Pinpoint the cell where the given text exists, returning its (x, y) midpoint coordinate. 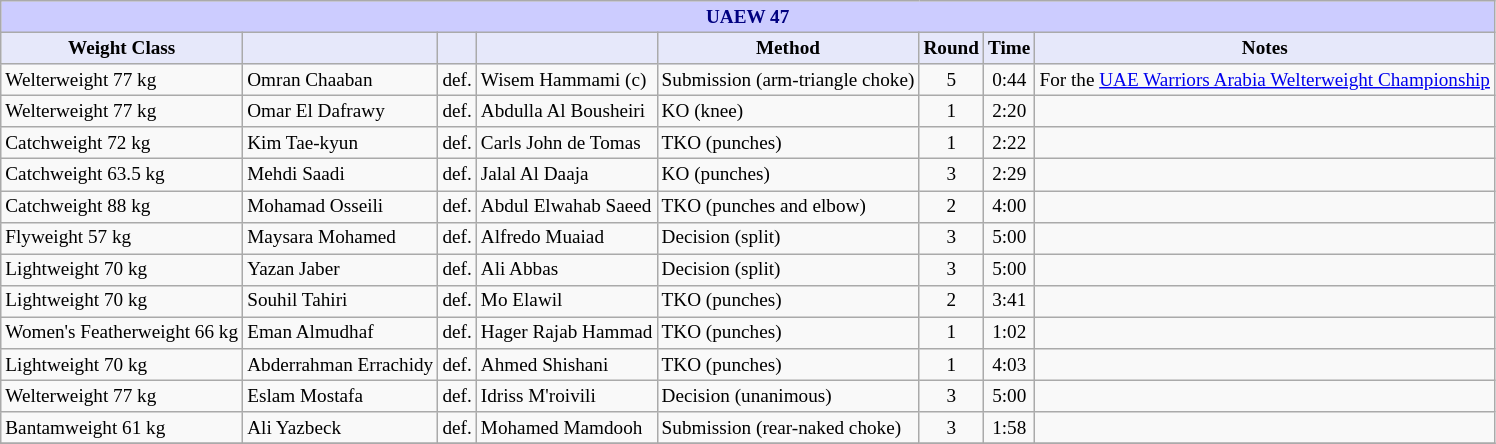
Abdulla Al Bousheiri (566, 111)
Notes (1265, 48)
Flyweight 57 kg (122, 238)
Time (1010, 48)
3:41 (1010, 301)
Catchweight 72 kg (122, 143)
Jalal Al Daaja (566, 175)
Maysara Mohamed (340, 238)
KO (knee) (788, 111)
4:00 (1010, 206)
Bantamweight 61 kg (122, 428)
UAEW 47 (748, 17)
Submission (rear-naked choke) (788, 428)
Alfredo Muaiad (566, 238)
0:44 (1010, 80)
Yazan Jaber (340, 270)
Mohamad Osseili (340, 206)
Catchweight 63.5 kg (122, 175)
Ali Yazbeck (340, 428)
Ahmed Shishani (566, 365)
2:20 (1010, 111)
5 (952, 80)
4:03 (1010, 365)
For the UAE Warriors Arabia Welterweight Championship (1265, 80)
Mo Elawil (566, 301)
Weight Class (122, 48)
Wisem Hammami (c) (566, 80)
Women's Featherweight 66 kg (122, 333)
Carls John de Tomas (566, 143)
Round (952, 48)
1:58 (1010, 428)
Mohamed Mamdooh (566, 428)
KO (punches) (788, 175)
Decision (unanimous) (788, 396)
Catchweight 88 kg (122, 206)
Eman Almudhaf (340, 333)
Submission (arm-triangle choke) (788, 80)
Omran Chaaban (340, 80)
TKO (punches and elbow) (788, 206)
1:02 (1010, 333)
2:22 (1010, 143)
Method (788, 48)
Souhil Tahiri (340, 301)
Eslam Mostafa (340, 396)
Abderrahman Errachidy (340, 365)
2:29 (1010, 175)
Abdul Elwahab Saeed (566, 206)
Idriss M'roivili (566, 396)
Omar El Dafrawy (340, 111)
Mehdi Saadi (340, 175)
Kim Tae-kyun (340, 143)
Ali Abbas (566, 270)
Hager Rajab Hammad (566, 333)
